Pinpoint the cell where the given text exists, returning its (x, y) midpoint coordinate. 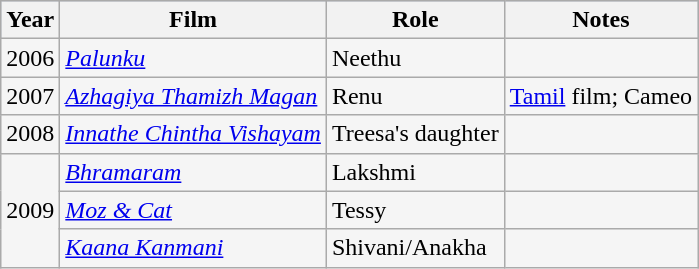
Kaana Kanmani (194, 248)
Moz & Cat (194, 210)
Year (30, 20)
Innathe Chintha Vishayam (194, 134)
Palunku (194, 58)
Role (415, 20)
Lakshmi (415, 172)
2006 (30, 58)
Tamil film; Cameo (600, 96)
2009 (30, 210)
Shivani/Anakha (415, 248)
Film (194, 20)
Tessy (415, 210)
Notes (600, 20)
Treesa's daughter (415, 134)
Bhramaram (194, 172)
Renu (415, 96)
2008 (30, 134)
Neethu (415, 58)
Azhagiya Thamizh Magan (194, 96)
2007 (30, 96)
